Return the (X, Y) coordinate for the center point of the cell that contains the specified text.  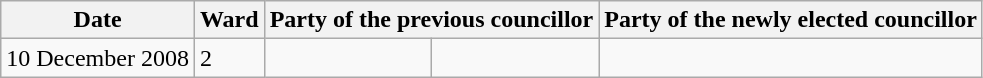
Party of the previous councillor (432, 20)
Party of the newly elected councillor (791, 20)
2 (229, 58)
Date (98, 20)
10 December 2008 (98, 58)
Ward (229, 20)
